Scan for the cell matching the given text and deliver its (X, Y) coordinate at center. 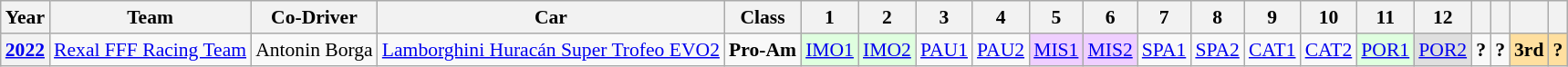
MIS2 (1109, 50)
IMO1 (830, 50)
2022 (26, 50)
Rexal FFF Racing Team (150, 50)
CAT1 (1272, 50)
3rd (1529, 50)
5 (1056, 17)
Team (150, 17)
Class (763, 17)
3 (944, 17)
9 (1272, 17)
PAU2 (1001, 50)
Lamborghini Huracán Super Trofeo EVO2 (551, 50)
Co-Driver (314, 17)
POR1 (1385, 50)
Antonin Borga (314, 50)
11 (1385, 17)
Pro-Am (763, 50)
MIS1 (1056, 50)
10 (1329, 17)
SPA2 (1217, 50)
2 (887, 17)
6 (1109, 17)
Year (26, 17)
12 (1443, 17)
1 (830, 17)
POR2 (1443, 50)
PAU1 (944, 50)
IMO2 (887, 50)
8 (1217, 17)
SPA1 (1164, 50)
Car (551, 17)
4 (1001, 17)
CAT2 (1329, 50)
7 (1164, 17)
